For the text-containing cell, return its midpoint in (x, y) coordinate format. 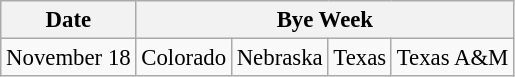
Texas A&M (452, 58)
Date (68, 20)
Bye Week (325, 20)
November 18 (68, 58)
Nebraska (280, 58)
Colorado (184, 58)
Texas (360, 58)
